Extract the (X, Y) coordinate from the center of the cell holding the provided text.  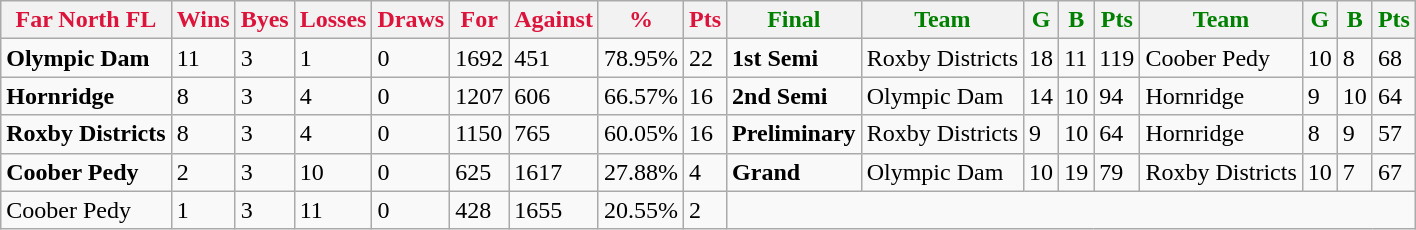
18 (1042, 58)
19 (1076, 172)
765 (554, 134)
Losses (333, 20)
Preliminary (794, 134)
60.05% (640, 134)
1655 (554, 210)
428 (480, 210)
94 (1117, 96)
57 (1394, 134)
1617 (554, 172)
1692 (480, 58)
22 (706, 58)
Against (554, 20)
119 (1117, 58)
For (480, 20)
68 (1394, 58)
451 (554, 58)
27.88% (640, 172)
% (640, 20)
Draws (411, 20)
2nd Semi (794, 96)
1st Semi (794, 58)
14 (1042, 96)
Byes (264, 20)
Wins (203, 20)
606 (554, 96)
Far North FL (86, 20)
78.95% (640, 58)
Grand (794, 172)
66.57% (640, 96)
Final (794, 20)
1150 (480, 134)
625 (480, 172)
1207 (480, 96)
79 (1117, 172)
20.55% (640, 210)
7 (1354, 172)
67 (1394, 172)
